From the cell containing the given text, extract its center point as (X, Y) coordinate. 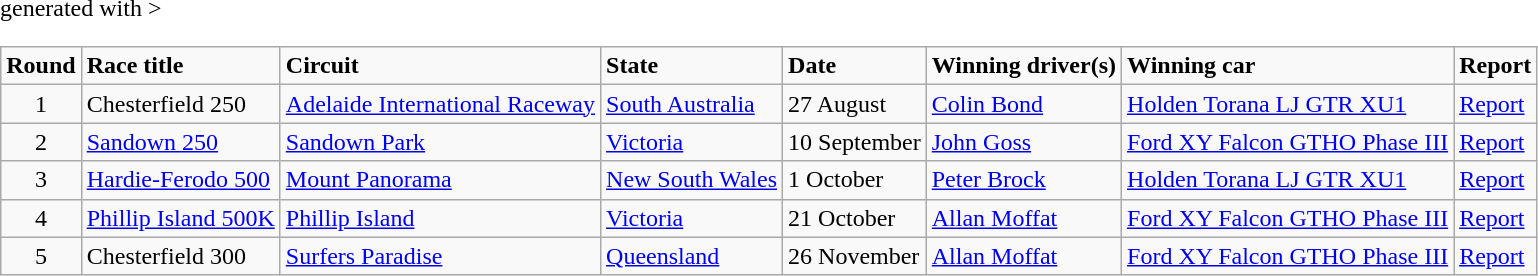
5 (41, 256)
State (692, 66)
Sandown Park (440, 142)
Surfers Paradise (440, 256)
2 (41, 142)
Sandown 250 (180, 142)
Circuit (440, 66)
Peter Brock (1024, 180)
Round (41, 66)
Winning car (1288, 66)
New South Wales (692, 180)
Adelaide International Raceway (440, 104)
4 (41, 218)
Chesterfield 250 (180, 104)
Phillip Island 500K (180, 218)
Race title (180, 66)
John Goss (1024, 142)
10 September (855, 142)
Date (855, 66)
3 (41, 180)
Winning driver(s) (1024, 66)
Queensland (692, 256)
Colin Bond (1024, 104)
Mount Panorama (440, 180)
1 October (855, 180)
Phillip Island (440, 218)
South Australia (692, 104)
Chesterfield 300 (180, 256)
21 October (855, 218)
26 November (855, 256)
1 (41, 104)
Hardie-Ferodo 500 (180, 180)
27 August (855, 104)
